Extract the [x, y] coordinate from the center of the cell holding the provided text.  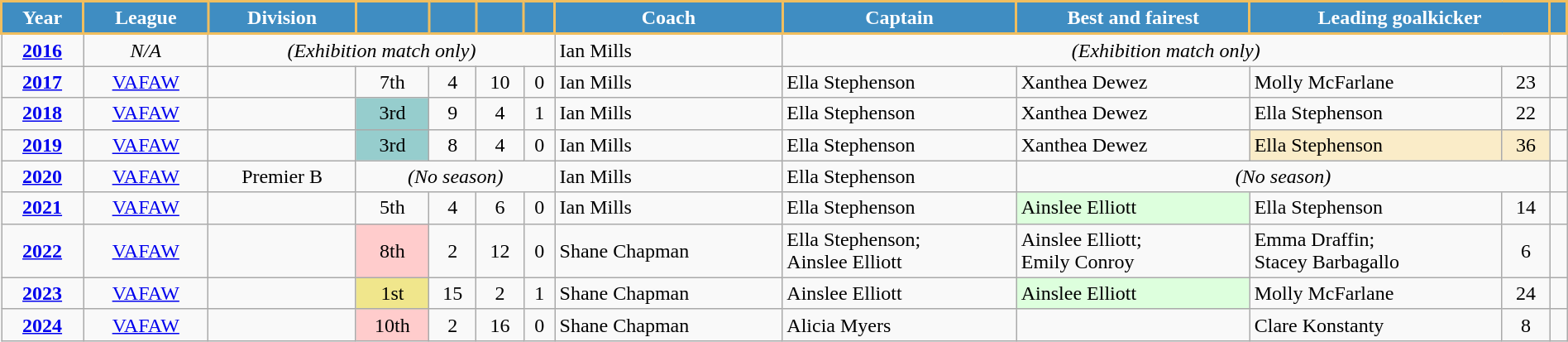
2017 [43, 82]
10th [392, 325]
Emma Draffin; Stacey Barbagallo [1376, 250]
2021 [43, 208]
Ella Stephenson; Ainslee Elliott [900, 250]
2023 [43, 293]
2018 [43, 113]
2016 [43, 50]
22 [1525, 113]
1st [392, 293]
2024 [43, 325]
23 [1525, 82]
Captain [900, 18]
8th [392, 250]
Coach [668, 18]
2020 [43, 176]
36 [1525, 145]
2022 [43, 250]
9 [452, 113]
Best and fairest [1133, 18]
10 [500, 82]
League [146, 18]
16 [500, 325]
Premier B [283, 176]
Leading goalkicker [1399, 18]
2019 [43, 145]
14 [1525, 208]
12 [500, 250]
7th [392, 82]
Ainslee Elliott; Emily Conroy [1133, 250]
Clare Konstanty [1376, 325]
Division [283, 18]
15 [452, 293]
Year [43, 18]
24 [1525, 293]
5th [392, 208]
N/A [146, 50]
Alicia Myers [900, 325]
